Detect which cell encompasses the target text, then output its [X, Y] center coordinate. 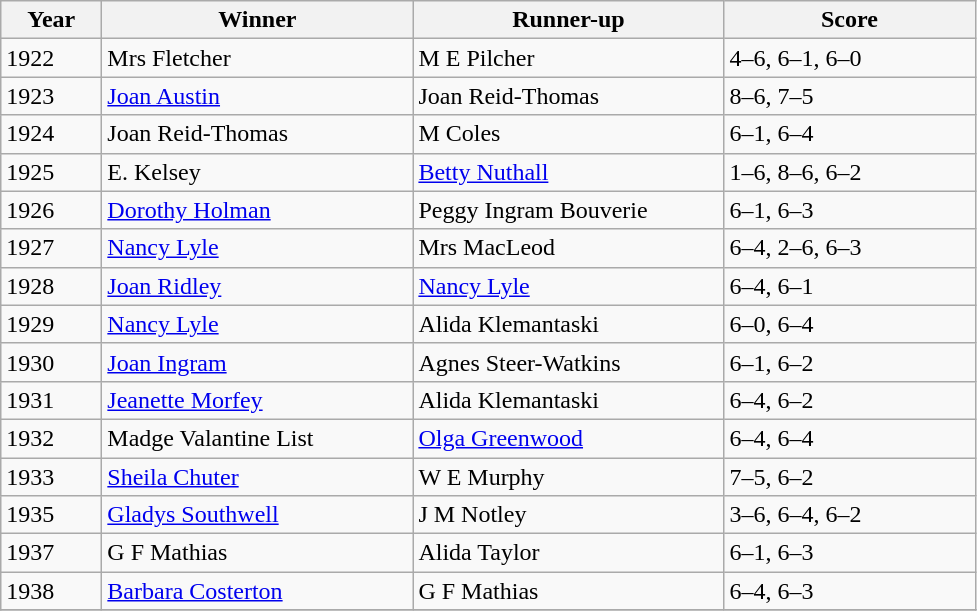
1929 [52, 324]
Joan Ridley [258, 286]
1–6, 8–6, 6–2 [850, 172]
1928 [52, 286]
W E Murphy [568, 477]
7–5, 6–2 [850, 477]
4–6, 6–1, 6–0 [850, 58]
Betty Nuthall [568, 172]
E. Kelsey [258, 172]
1924 [52, 134]
Jeanette Morfey [258, 400]
M Coles [568, 134]
1931 [52, 400]
Olga Greenwood [568, 438]
Sheila Chuter [258, 477]
Score [850, 20]
Alida Taylor [568, 553]
1937 [52, 553]
6–4, 6–3 [850, 591]
Barbara Costerton [258, 591]
1922 [52, 58]
Joan Ingram [258, 362]
Mrs Fletcher [258, 58]
1935 [52, 515]
3–6, 6–4, 6–2 [850, 515]
1933 [52, 477]
8–6, 7–5 [850, 96]
Madge Valantine List [258, 438]
Winner [258, 20]
6–1, 6–2 [850, 362]
Dorothy Holman [258, 210]
6–1, 6–4 [850, 134]
1932 [52, 438]
6–0, 6–4 [850, 324]
Agnes Steer-Watkins [568, 362]
6–4, 6–4 [850, 438]
1923 [52, 96]
1926 [52, 210]
1938 [52, 591]
6–4, 6–1 [850, 286]
Peggy Ingram Bouverie [568, 210]
Year [52, 20]
Gladys Southwell [258, 515]
M E Pilcher [568, 58]
1925 [52, 172]
1930 [52, 362]
6–4, 2–6, 6–3 [850, 248]
Joan Austin [258, 96]
6–4, 6–2 [850, 400]
Runner-up [568, 20]
1927 [52, 248]
Mrs MacLeod [568, 248]
J M Notley [568, 515]
